Find where the given text appears and provide that cell's center as [x, y] coordinate. 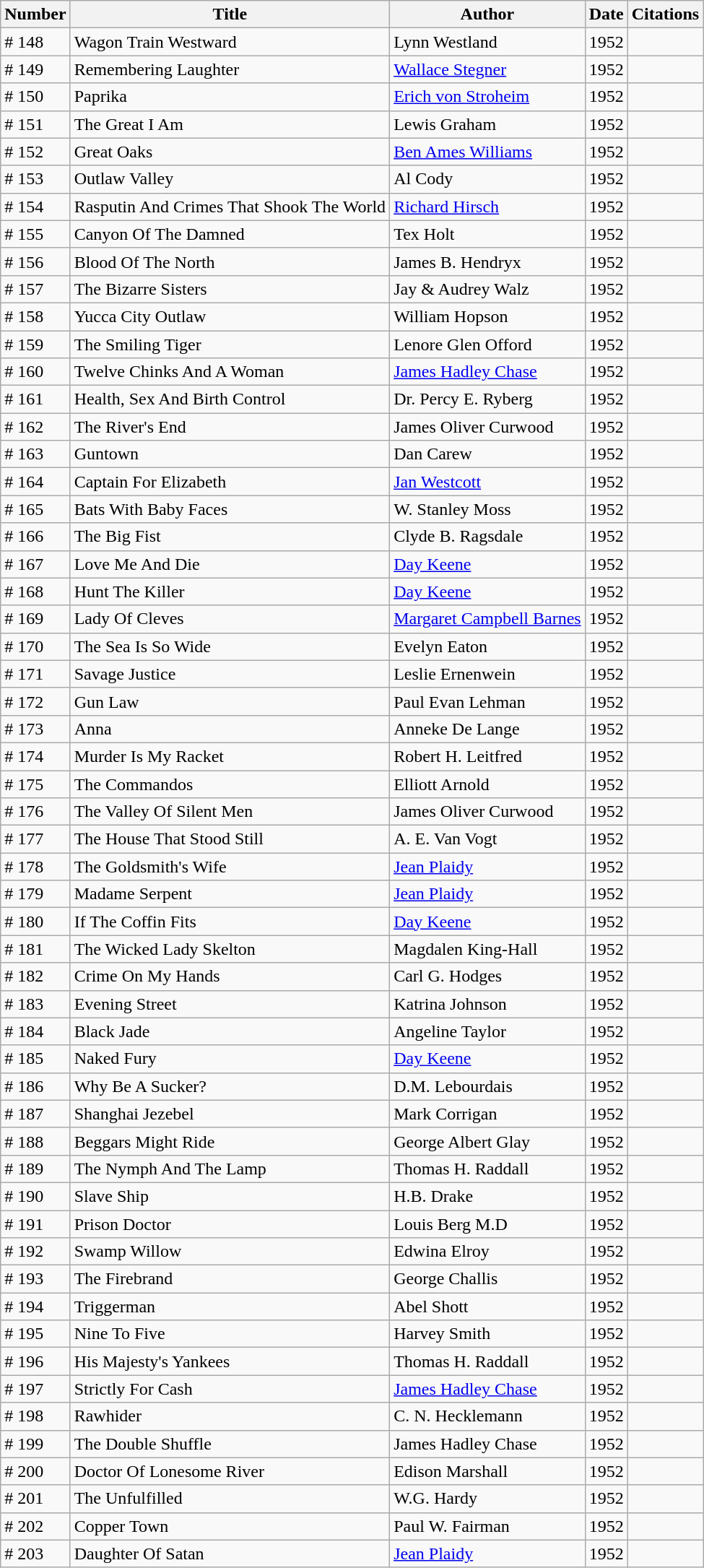
# 172 [35, 701]
# 187 [35, 1114]
Anneke De Lange [488, 729]
Gun Law [230, 701]
Author [488, 14]
Why Be A Sucker? [230, 1086]
Prison Doctor [230, 1224]
The Smiling Tiger [230, 345]
# 157 [35, 289]
# 162 [35, 427]
The Double Shuffle [230, 1444]
His Majesty's Yankees [230, 1361]
Lynn Westland [488, 42]
# 194 [35, 1307]
# 173 [35, 729]
The Goldsmith's Wife [230, 867]
Dr. Percy E. Ryberg [488, 399]
# 161 [35, 399]
Canyon Of The Damned [230, 234]
Guntown [230, 454]
Elliott Arnold [488, 784]
Magdalen King-Hall [488, 949]
If The Coffin Fits [230, 922]
Captain For Elizabeth [230, 482]
Clyde B. Ragsdale [488, 537]
# 171 [35, 674]
D.M. Lebourdais [488, 1086]
# 165 [35, 509]
George Challis [488, 1279]
# 190 [35, 1196]
Doctor Of Lonesome River [230, 1471]
# 201 [35, 1499]
Outlaw Valley [230, 179]
# 200 [35, 1471]
C. N. Hecklemann [488, 1416]
Naked Fury [230, 1059]
Tex Holt [488, 234]
# 163 [35, 454]
Crime On My Hands [230, 976]
Slave Ship [230, 1196]
Great Oaks [230, 152]
Savage Justice [230, 674]
# 167 [35, 564]
Lenore Glen Offord [488, 345]
The Wicked Lady Skelton [230, 949]
Leslie Ernenwein [488, 674]
Hunt The Killer [230, 592]
Shanghai Jezebel [230, 1114]
Wagon Train Westward [230, 42]
The Valley Of Silent Men [230, 812]
The Big Fist [230, 537]
# 155 [35, 234]
# 152 [35, 152]
# 188 [35, 1141]
# 166 [35, 537]
Anna [230, 729]
Al Cody [488, 179]
Black Jade [230, 1031]
# 186 [35, 1086]
Citations [665, 14]
Richard Hirsch [488, 207]
# 198 [35, 1416]
Rasputin And Crimes That Shook The World [230, 207]
Number [35, 14]
# 158 [35, 316]
W. Stanley Moss [488, 509]
# 175 [35, 784]
# 191 [35, 1224]
The Unfulfilled [230, 1499]
# 170 [35, 646]
# 202 [35, 1526]
Triggerman [230, 1307]
Bats With Baby Faces [230, 509]
Mark Corrigan [488, 1114]
The Bizarre Sisters [230, 289]
Health, Sex And Birth Control [230, 399]
Murder Is My Racket [230, 756]
Katrina Johnson [488, 1004]
The River's End [230, 427]
Title [230, 14]
Carl G. Hodges [488, 976]
# 203 [35, 1554]
# 192 [35, 1252]
George Albert Glay [488, 1141]
Dan Carew [488, 454]
Robert H. Leitfred [488, 756]
# 195 [35, 1334]
H.B. Drake [488, 1196]
Paul Evan Lehman [488, 701]
# 183 [35, 1004]
# 156 [35, 261]
The Firebrand [230, 1279]
Jan Westcott [488, 482]
The House That Stood Still [230, 839]
Remembering Laughter [230, 69]
# 185 [35, 1059]
# 199 [35, 1444]
The Great I Am [230, 124]
William Hopson [488, 316]
# 159 [35, 345]
James B. Hendryx [488, 261]
The Nymph And The Lamp [230, 1169]
Edwina Elroy [488, 1252]
# 168 [35, 592]
# 174 [35, 756]
# 177 [35, 839]
# 189 [35, 1169]
Ben Ames Williams [488, 152]
Yucca City Outlaw [230, 316]
# 169 [35, 619]
# 150 [35, 97]
# 181 [35, 949]
# 154 [35, 207]
Evelyn Eaton [488, 646]
# 176 [35, 812]
Beggars Might Ride [230, 1141]
Angeline Taylor [488, 1031]
Copper Town [230, 1526]
Margaret Campbell Barnes [488, 619]
# 180 [35, 922]
# 153 [35, 179]
A. E. Van Vogt [488, 839]
Paprika [230, 97]
The Commandos [230, 784]
Date [607, 14]
Twelve Chinks And A Woman [230, 372]
Love Me And Die [230, 564]
Strictly For Cash [230, 1389]
Swamp Willow [230, 1252]
# 193 [35, 1279]
Evening Street [230, 1004]
# 178 [35, 867]
Louis Berg M.D [488, 1224]
Jay & Audrey Walz [488, 289]
Daughter Of Satan [230, 1554]
Madame Serpent [230, 894]
Erich von Stroheim [488, 97]
# 196 [35, 1361]
Lady Of Cleves [230, 619]
W.G. Hardy [488, 1499]
# 148 [35, 42]
# 151 [35, 124]
Lewis Graham [488, 124]
Blood Of The North [230, 261]
Harvey Smith [488, 1334]
# 179 [35, 894]
Edison Marshall [488, 1471]
Nine To Five [230, 1334]
# 164 [35, 482]
Wallace Stegner [488, 69]
Abel Shott [488, 1307]
The Sea Is So Wide [230, 646]
# 182 [35, 976]
# 197 [35, 1389]
Rawhider [230, 1416]
Paul W. Fairman [488, 1526]
# 184 [35, 1031]
# 160 [35, 372]
# 149 [35, 69]
